Search for the cell housing the specified text and yield its (X, Y) center coordinate. 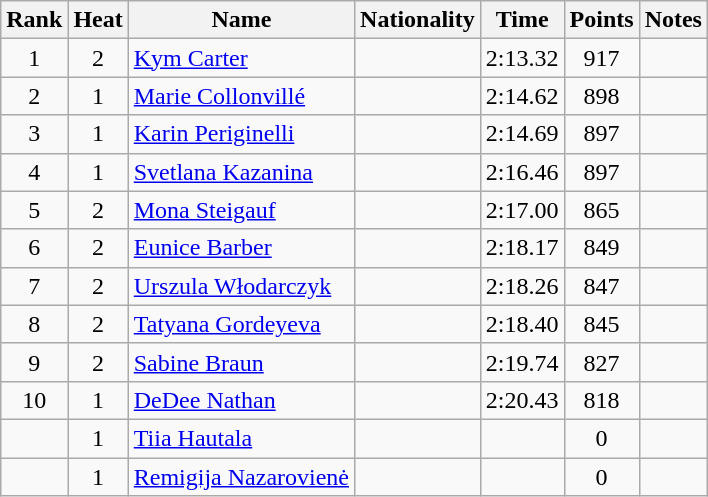
Rank (34, 20)
4 (34, 172)
847 (602, 286)
917 (602, 58)
2:18.26 (522, 286)
Notes (673, 20)
2:14.62 (522, 96)
7 (34, 286)
Eunice Barber (241, 248)
6 (34, 248)
Tatyana Gordeyeva (241, 324)
2:20.43 (522, 400)
Time (522, 20)
Kym Carter (241, 58)
2:19.74 (522, 362)
Karin Periginelli (241, 134)
Remigija Nazarovienė (241, 477)
Tiia Hautala (241, 438)
Heat (98, 20)
2:16.46 (522, 172)
Mona Steigauf (241, 210)
Marie Collonvillé (241, 96)
898 (602, 96)
865 (602, 210)
827 (602, 362)
DeDee Nathan (241, 400)
2:14.69 (522, 134)
9 (34, 362)
3 (34, 134)
Svetlana Kazanina (241, 172)
2:18.17 (522, 248)
8 (34, 324)
849 (602, 248)
2:17.00 (522, 210)
Sabine Braun (241, 362)
10 (34, 400)
Name (241, 20)
818 (602, 400)
2:13.32 (522, 58)
Points (602, 20)
845 (602, 324)
2:18.40 (522, 324)
Urszula Włodarczyk (241, 286)
5 (34, 210)
Nationality (418, 20)
